Pinpoint the cell where the given text exists, returning its (x, y) midpoint coordinate. 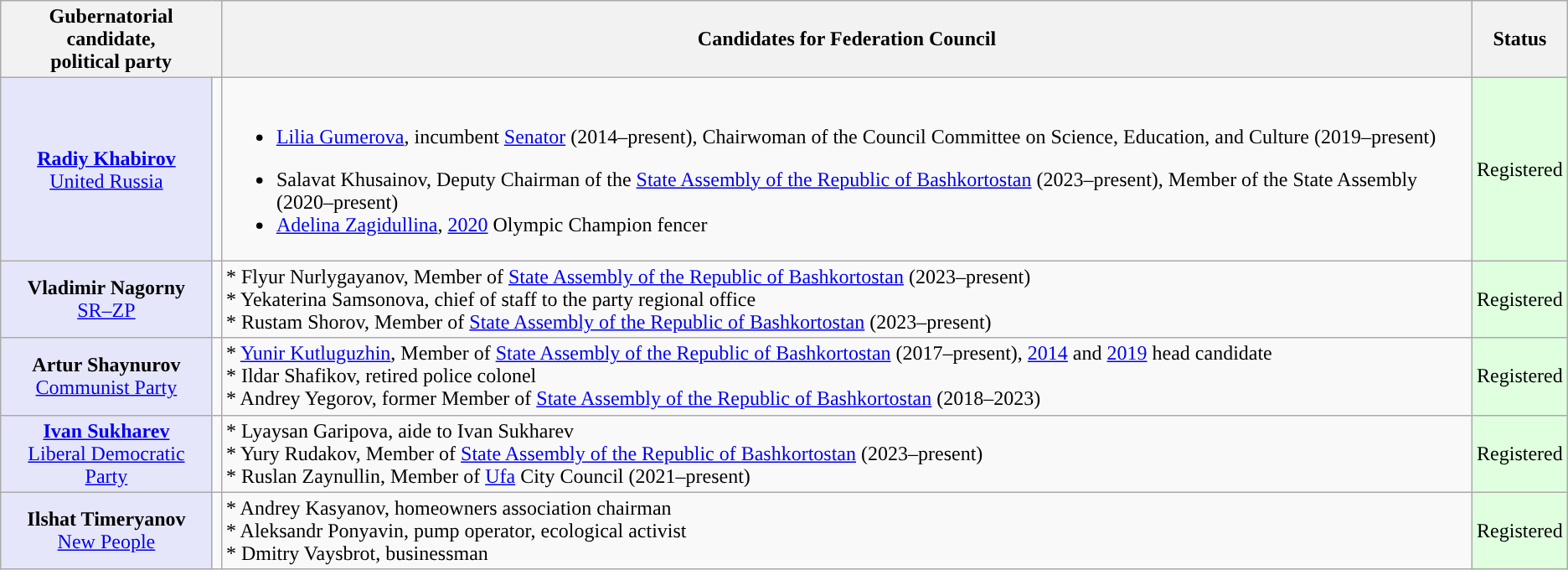
Radiy KhabirovUnited Russia (106, 169)
* Andrey Kasyanov, homeowners association chairman * Aleksandr Ponyavin, pump operator, ecological activist * Dmitry Vaysbrot, businessman (846, 531)
Status (1520, 39)
Ivan SukharevLiberal Democratic Party (106, 453)
Vladimir NagornySR–ZP (106, 299)
Ilshat TimeryanovNew People (106, 531)
Artur ShaynurovCommunist Party (106, 376)
Gubernatorial candidate,political party (111, 39)
Candidates for Federation Council (846, 39)
